Return [X, Y] of the center of cell containing provided text 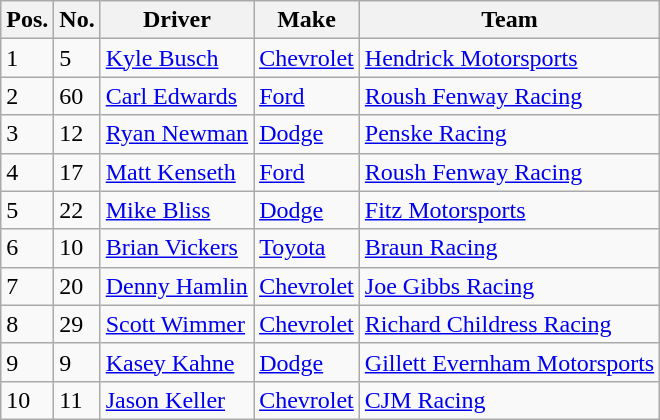
Hendrick Motorsports [509, 58]
1 [28, 58]
Driver [176, 20]
22 [77, 210]
11 [77, 400]
Richard Childress Racing [509, 324]
Brian Vickers [176, 248]
60 [77, 96]
Make [307, 20]
Scott Wimmer [176, 324]
Joe Gibbs Racing [509, 286]
Mike Bliss [176, 210]
Matt Kenseth [176, 172]
20 [77, 286]
29 [77, 324]
Penske Racing [509, 134]
Kasey Kahne [176, 362]
Gillett Evernham Motorsports [509, 362]
4 [28, 172]
Team [509, 20]
12 [77, 134]
2 [28, 96]
Carl Edwards [176, 96]
Toyota [307, 248]
Denny Hamlin [176, 286]
Kyle Busch [176, 58]
3 [28, 134]
Braun Racing [509, 248]
CJM Racing [509, 400]
8 [28, 324]
7 [28, 286]
Fitz Motorsports [509, 210]
No. [77, 20]
Jason Keller [176, 400]
6 [28, 248]
17 [77, 172]
Ryan Newman [176, 134]
Pos. [28, 20]
